Search for the cell housing the specified text and yield its (X, Y) center coordinate. 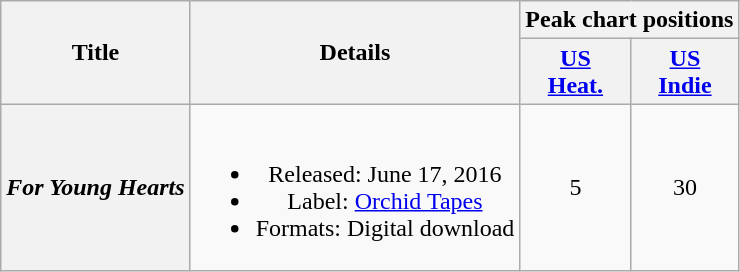
30 (685, 188)
Details (355, 52)
For Young Hearts (96, 188)
Peak chart positions (630, 20)
USIndie (685, 72)
Title (96, 52)
5 (576, 188)
USHeat. (576, 72)
Released: June 17, 2016Label: Orchid TapesFormats: Digital download (355, 188)
